Search for the cell housing the specified text and yield its (x, y) center coordinate. 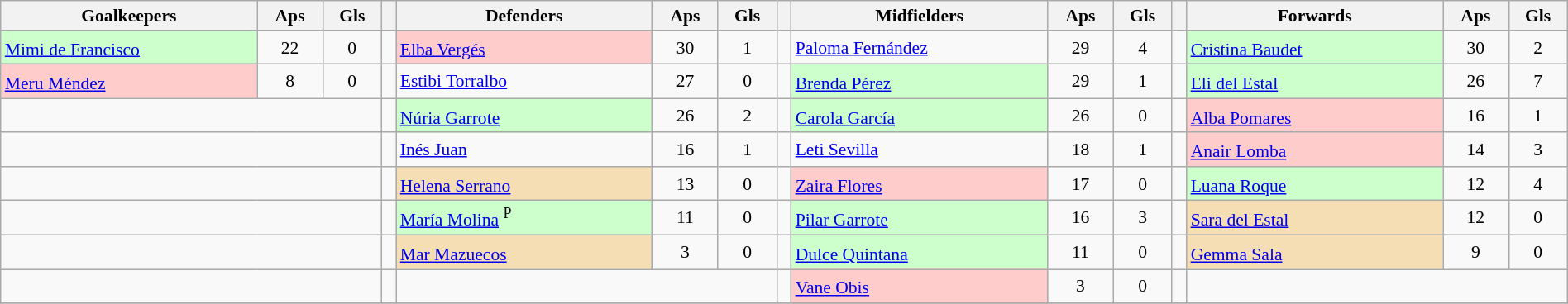
Alba Pomares (1315, 116)
Mar Mazuecos (524, 253)
Defenders (524, 16)
Vane Obis (920, 286)
Carola García (920, 116)
Gemma Sala (1315, 253)
Goalkeepers (129, 16)
Zaira Flores (920, 183)
27 (685, 81)
8 (289, 81)
Estibi Torralbo (524, 81)
Núria Garrote (524, 116)
Brenda Pérez (920, 81)
Paloma Fernández (920, 48)
Luana Roque (1315, 183)
17 (1080, 183)
Cristina Baudet (1315, 48)
Leti Sevilla (920, 150)
Sara del Estal (1315, 218)
Pilar Garrote (920, 218)
Helena Serrano (524, 183)
María Molina P (524, 218)
Elba Vergés (524, 48)
Anair Lomba (1315, 150)
Forwards (1315, 16)
18 (1080, 150)
7 (1538, 81)
14 (1475, 150)
Midfielders (920, 16)
22 (289, 48)
Mimi de Francisco (129, 48)
Inés Juan (524, 150)
Dulce Quintana (920, 253)
13 (685, 183)
Meru Méndez (129, 81)
9 (1475, 253)
Eli del Estal (1315, 81)
